Return [X, Y] of the center of cell containing provided text 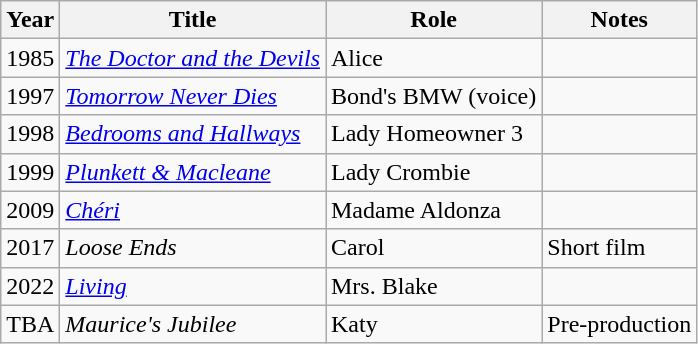
2022 [30, 286]
Role [434, 20]
Plunkett & Macleane [193, 172]
Katy [434, 324]
1985 [30, 58]
2009 [30, 210]
Loose Ends [193, 248]
Bond's BMW (voice) [434, 96]
Year [30, 20]
Mrs. Blake [434, 286]
1998 [30, 134]
Lady Homeowner 3 [434, 134]
1997 [30, 96]
The Doctor and the Devils [193, 58]
Lady Crombie [434, 172]
2017 [30, 248]
Pre-production [620, 324]
Title [193, 20]
Tomorrow Never Dies [193, 96]
Notes [620, 20]
Maurice's Jubilee [193, 324]
Short film [620, 248]
Carol [434, 248]
Bedrooms and Hallways [193, 134]
Madame Aldonza [434, 210]
Chéri [193, 210]
1999 [30, 172]
Living [193, 286]
Alice [434, 58]
TBA [30, 324]
